Detect which cell encompasses the target text, then output its [X, Y] center coordinate. 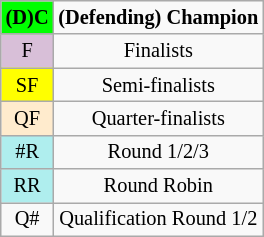
F [28, 51]
Finalists [158, 51]
RR [28, 186]
Semi-finalists [158, 85]
Quarter-finalists [158, 118]
(Defending) Champion [158, 17]
QF [28, 118]
Q# [28, 219]
SF [28, 85]
Round 1/2/3 [158, 152]
Round Robin [158, 186]
#R [28, 152]
Qualification Round 1/2 [158, 219]
(D)C [28, 17]
